Output the (x, y) coordinate of the center of the cell containing the given text.  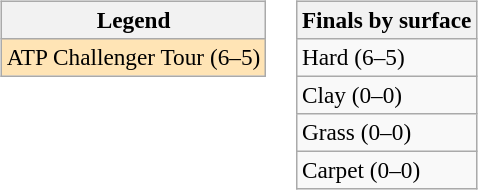
Finals by surface (387, 20)
Legend (133, 20)
Grass (0–0) (387, 133)
Hard (6–5) (387, 57)
Clay (0–0) (387, 95)
ATP Challenger Tour (6–5) (133, 57)
Carpet (0–0) (387, 171)
